Output the (x, y) coordinate of the center of the cell containing the given text.  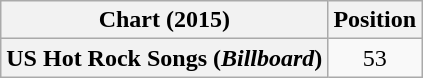
53 (375, 58)
US Hot Rock Songs (Billboard) (164, 58)
Position (375, 20)
Chart (2015) (164, 20)
